From the cell containing the given text, extract its center point as [x, y] coordinate. 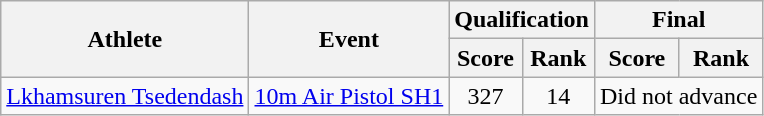
Did not advance [678, 96]
327 [486, 96]
Qualification [522, 20]
14 [558, 96]
10m Air Pistol SH1 [349, 96]
Athlete [125, 39]
Lkhamsuren Tsedendash [125, 96]
Event [349, 39]
Final [678, 20]
